Determine the [x, y] coordinate at the center of the cell enclosing the given text.  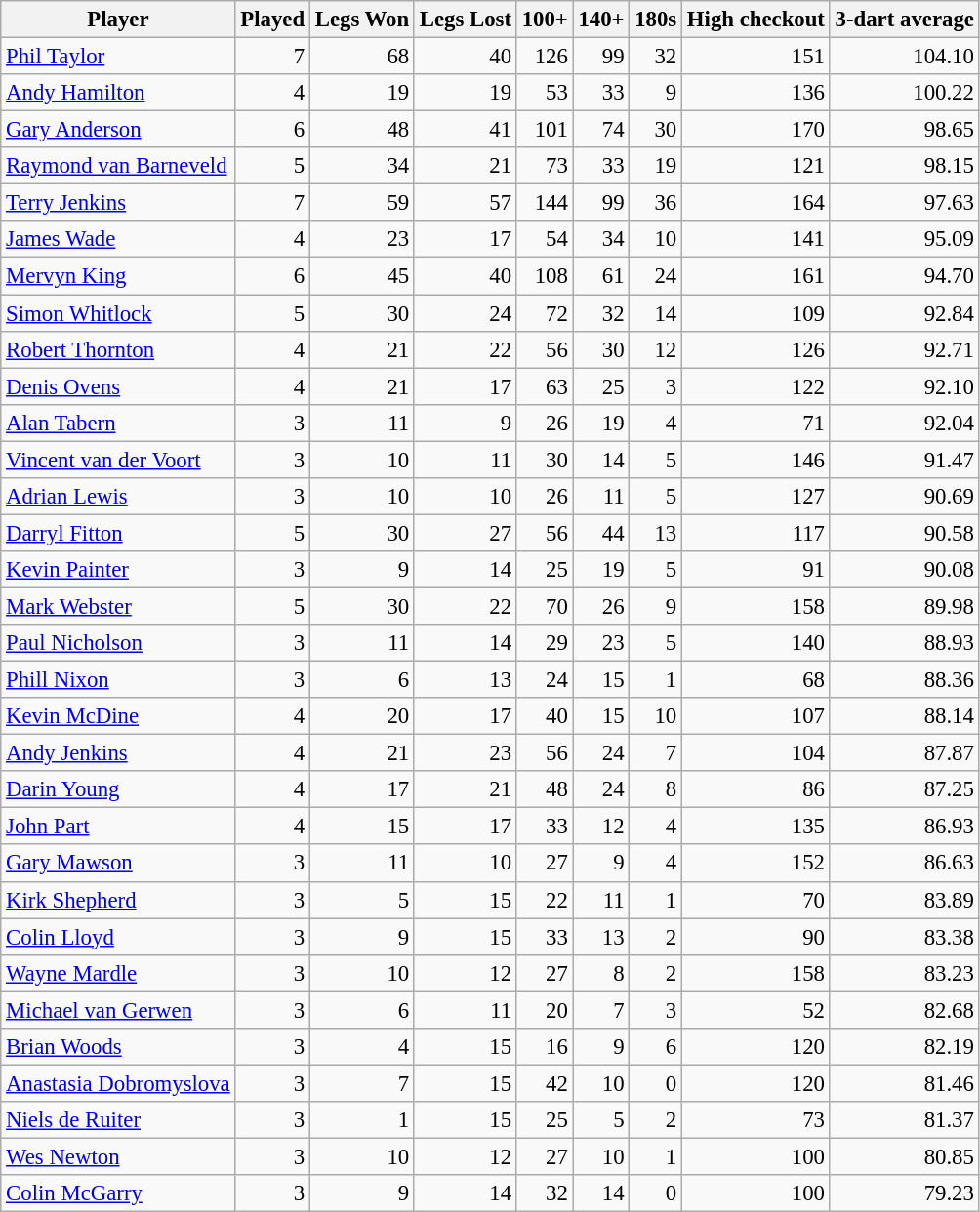
151 [756, 57]
152 [756, 864]
44 [601, 533]
James Wade [118, 239]
53 [545, 93]
82.68 [904, 1010]
High checkout [756, 20]
3-dart average [904, 20]
Brian Woods [118, 1047]
92.10 [904, 386]
71 [756, 423]
127 [756, 497]
Adrian Lewis [118, 497]
Paul Nicholson [118, 643]
98.65 [904, 130]
Darin Young [118, 789]
86.93 [904, 827]
92.04 [904, 423]
81.46 [904, 1083]
63 [545, 386]
108 [545, 276]
104 [756, 753]
101 [545, 130]
42 [545, 1083]
90.08 [904, 570]
92.71 [904, 349]
74 [601, 130]
90 [756, 937]
72 [545, 313]
Mark Webster [118, 606]
Darryl Fitton [118, 533]
92.84 [904, 313]
Andy Hamilton [118, 93]
Kevin McDine [118, 716]
16 [545, 1047]
Michael van Gerwen [118, 1010]
86 [756, 789]
Andy Jenkins [118, 753]
141 [756, 239]
100+ [545, 20]
90.69 [904, 497]
41 [465, 130]
Niels de Ruiter [118, 1120]
100.22 [904, 93]
59 [361, 203]
Legs Won [361, 20]
88.36 [904, 680]
91.47 [904, 460]
121 [756, 166]
Anastasia Dobromyslova [118, 1083]
Raymond van Barneveld [118, 166]
Simon Whitlock [118, 313]
161 [756, 276]
Wes Newton [118, 1156]
Wayne Mardle [118, 973]
122 [756, 386]
83.89 [904, 900]
Phil Taylor [118, 57]
82.19 [904, 1047]
83.38 [904, 937]
144 [545, 203]
95.09 [904, 239]
104.10 [904, 57]
52 [756, 1010]
98.15 [904, 166]
Denis Ovens [118, 386]
Mervyn King [118, 276]
87.25 [904, 789]
107 [756, 716]
29 [545, 643]
Kirk Shepherd [118, 900]
61 [601, 276]
91 [756, 570]
140 [756, 643]
164 [756, 203]
80.85 [904, 1156]
140+ [601, 20]
86.63 [904, 864]
Robert Thornton [118, 349]
Alan Tabern [118, 423]
54 [545, 239]
135 [756, 827]
97.63 [904, 203]
88.14 [904, 716]
109 [756, 313]
170 [756, 130]
Player [118, 20]
136 [756, 93]
36 [656, 203]
88.93 [904, 643]
117 [756, 533]
Vincent van der Voort [118, 460]
79.23 [904, 1193]
Terry Jenkins [118, 203]
45 [361, 276]
Gary Anderson [118, 130]
90.58 [904, 533]
Gary Mawson [118, 864]
Colin McGarry [118, 1193]
89.98 [904, 606]
94.70 [904, 276]
146 [756, 460]
Played [272, 20]
Colin Lloyd [118, 937]
83.23 [904, 973]
180s [656, 20]
87.87 [904, 753]
John Part [118, 827]
Kevin Painter [118, 570]
81.37 [904, 1120]
Phill Nixon [118, 680]
57 [465, 203]
Legs Lost [465, 20]
